Determine the (x, y) coordinate at the center of the cell enclosing the given text.  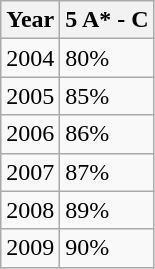
2006 (30, 134)
2009 (30, 248)
85% (107, 96)
5 A* - C (107, 20)
80% (107, 58)
2005 (30, 96)
86% (107, 134)
90% (107, 248)
2007 (30, 172)
87% (107, 172)
2008 (30, 210)
2004 (30, 58)
89% (107, 210)
Year (30, 20)
